Return (X, Y) of the center of cell containing provided text 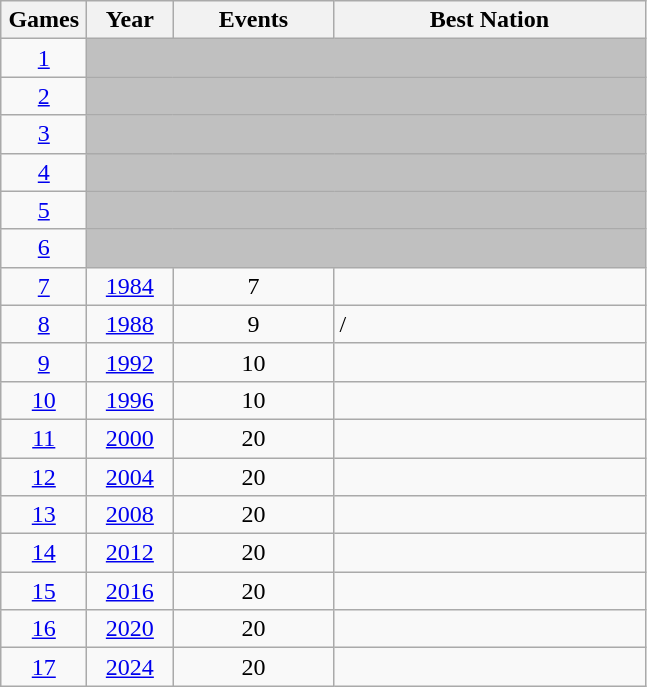
2016 (130, 591)
2008 (130, 515)
2012 (130, 553)
14 (44, 553)
8 (44, 324)
5 (44, 210)
Games (44, 20)
2024 (130, 667)
4 (44, 172)
2 (44, 96)
1 (44, 58)
16 (44, 629)
3 (44, 134)
2020 (130, 629)
Best Nation (490, 20)
2000 (130, 438)
12 (44, 477)
6 (44, 248)
/ (490, 324)
Year (130, 20)
15 (44, 591)
1988 (130, 324)
1996 (130, 400)
Events (254, 20)
11 (44, 438)
13 (44, 515)
17 (44, 667)
1984 (130, 286)
1992 (130, 362)
2004 (130, 477)
